Identify which cell holds the provided text, then report its (X, Y) central coordinate. 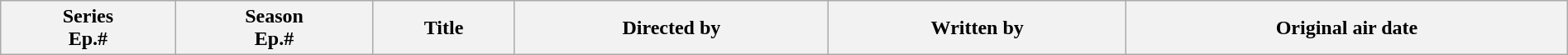
Title (443, 28)
SeriesEp.# (88, 28)
Directed by (672, 28)
Original air date (1347, 28)
Written by (978, 28)
SeasonEp.# (275, 28)
